Extract the [x, y] coordinate from the center of the cell holding the provided text.  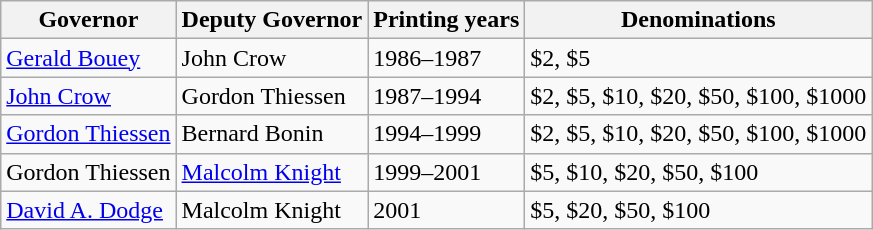
Bernard Bonin [272, 134]
$2, $5 [698, 58]
Governor [88, 20]
1986–1987 [446, 58]
2001 [446, 210]
Gerald Bouey [88, 58]
Denominations [698, 20]
1987–1994 [446, 96]
David A. Dodge [88, 210]
$5, $10, $20, $50, $100 [698, 172]
1999–2001 [446, 172]
Printing years [446, 20]
$5, $20, $50, $100 [698, 210]
Deputy Governor [272, 20]
1994–1999 [446, 134]
